Identify which cell holds the provided text, then report its [X, Y] central coordinate. 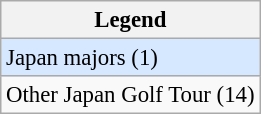
Legend [130, 20]
Other Japan Golf Tour (14) [130, 95]
Japan majors (1) [130, 58]
